Extract the (X, Y) coordinate from the center of the cell holding the provided text.  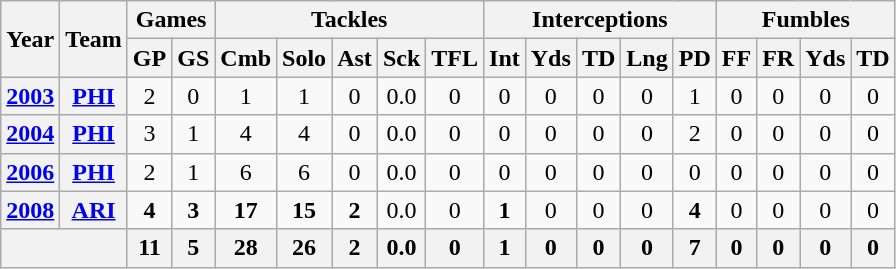
7 (694, 248)
15 (304, 210)
Team (94, 39)
PD (694, 58)
GP (149, 58)
Lng (647, 58)
2003 (30, 96)
Solo (304, 58)
Ast (355, 58)
TFL (455, 58)
GS (194, 58)
Interceptions (600, 20)
Games (170, 20)
Cmb (246, 58)
28 (246, 248)
Fumbles (806, 20)
5 (194, 248)
2006 (30, 172)
FF (736, 58)
2008 (30, 210)
FR (778, 58)
ARI (94, 210)
Sck (401, 58)
26 (304, 248)
Year (30, 39)
11 (149, 248)
Int (505, 58)
2004 (30, 134)
Tackles (350, 20)
17 (246, 210)
